Return the [X, Y] coordinate for the center point of the cell that contains the specified text.  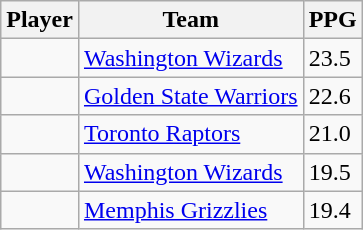
Team [190, 20]
PPG [332, 20]
23.5 [332, 58]
Toronto Raptors [190, 134]
19.5 [332, 172]
Memphis Grizzlies [190, 210]
21.0 [332, 134]
Player [40, 20]
Golden State Warriors [190, 96]
19.4 [332, 210]
22.6 [332, 96]
